Provide the (x, y) coordinate of the cell's center where the given text is located.  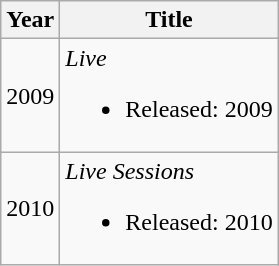
LiveReleased: 2009 (169, 96)
2009 (30, 96)
2010 (30, 208)
Title (169, 20)
Year (30, 20)
Live SessionsReleased: 2010 (169, 208)
